Pinpoint the cell where the given text exists, returning its [X, Y] midpoint coordinate. 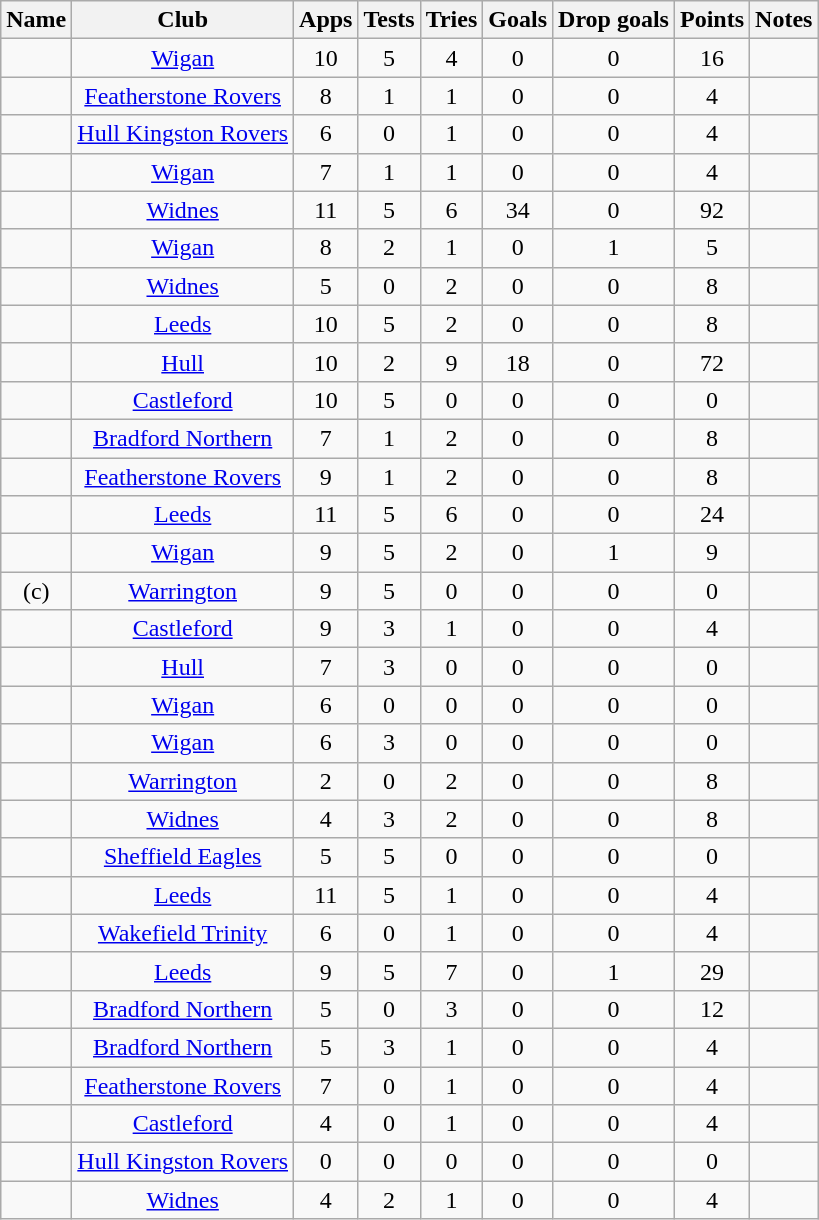
34 [518, 210]
(c) [36, 591]
Notes [784, 20]
Club [183, 20]
29 [712, 971]
Tries [452, 20]
92 [712, 210]
Wakefield Trinity [183, 933]
24 [712, 515]
Name [36, 20]
Drop goals [614, 20]
Apps [326, 20]
12 [712, 1009]
Goals [518, 20]
Sheffield Eagles [183, 857]
16 [712, 58]
72 [712, 362]
18 [518, 362]
Tests [389, 20]
Points [712, 20]
